Detect which cell encompasses the target text, then output its (x, y) center coordinate. 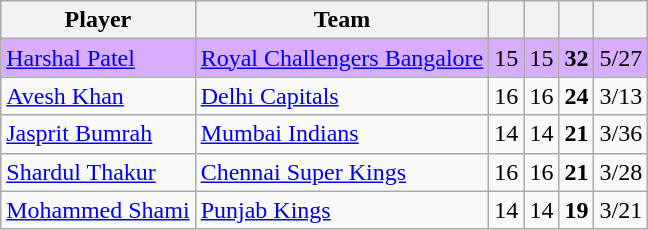
Mumbai Indians (342, 134)
Mohammed Shami (98, 210)
3/21 (621, 210)
Royal Challengers Bangalore (342, 58)
3/13 (621, 96)
Harshal Patel (98, 58)
5/27 (621, 58)
Jasprit Bumrah (98, 134)
Avesh Khan (98, 96)
Punjab Kings (342, 210)
Chennai Super Kings (342, 172)
Team (342, 20)
32 (576, 58)
19 (576, 210)
3/36 (621, 134)
24 (576, 96)
Shardul Thakur (98, 172)
Delhi Capitals (342, 96)
3/28 (621, 172)
Player (98, 20)
